Identify which cell holds the provided text, then report its (X, Y) central coordinate. 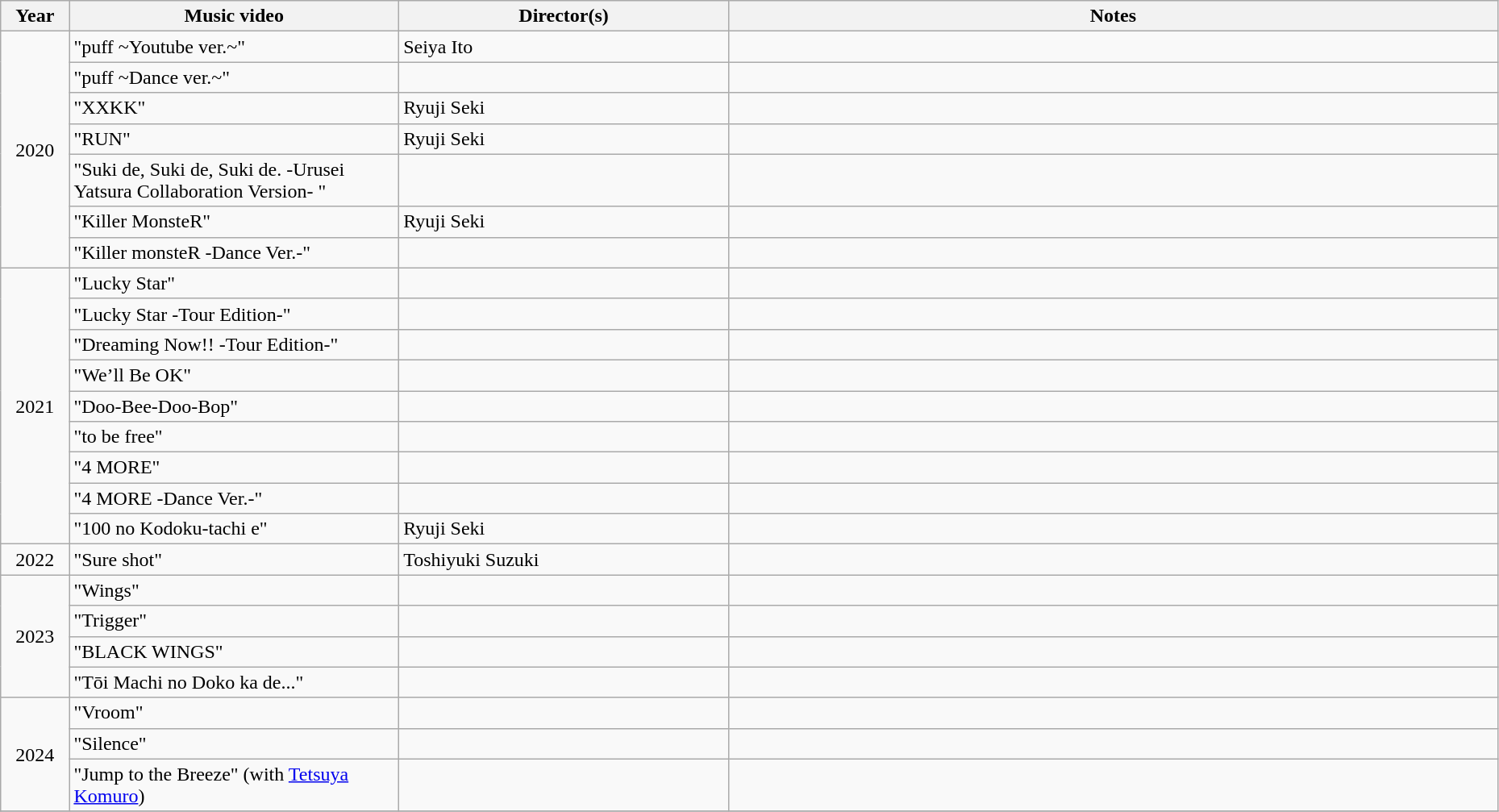
Music video (234, 16)
"Sure shot" (234, 560)
"Lucky Star" (234, 283)
"Wings" (234, 590)
Notes (1113, 16)
"Doo-Bee-Doo-Bop" (234, 406)
"Vroom" (234, 713)
"Jump to the Breeze" (with Tetsuya Komuro) (234, 785)
"Trigger" (234, 621)
"Lucky Star -Tour Edition-" (234, 314)
"Killer monsteR -Dance Ver.-" (234, 252)
2021 (35, 406)
"Killer MonsteR" (234, 222)
"4 MORE" (234, 468)
"to be free" (234, 437)
"We’ll Be OK" (234, 375)
"Suki de, Suki de, Suki de. -Urusei Yatsura Collaboration Version- " (234, 181)
2020 (35, 150)
Seiya Ito (564, 47)
"Tōi Machi no Doko ka de..." (234, 682)
"XXKK" (234, 108)
Director(s) (564, 16)
"puff ~Youtube ver.~" (234, 47)
Toshiyuki Suzuki (564, 560)
2024 (35, 755)
2022 (35, 560)
"4 MORE -Dance Ver.-" (234, 498)
"Silence" (234, 743)
Year (35, 16)
"puff ~Dance ver.~" (234, 77)
"RUN" (234, 139)
"BLACK WINGS" (234, 652)
"100 no Kodoku-tachi e" (234, 529)
"Dreaming Now!! -Tour Edition-" (234, 344)
2023 (35, 636)
